Determine the [X, Y] coordinate at the center of the cell enclosing the given text.  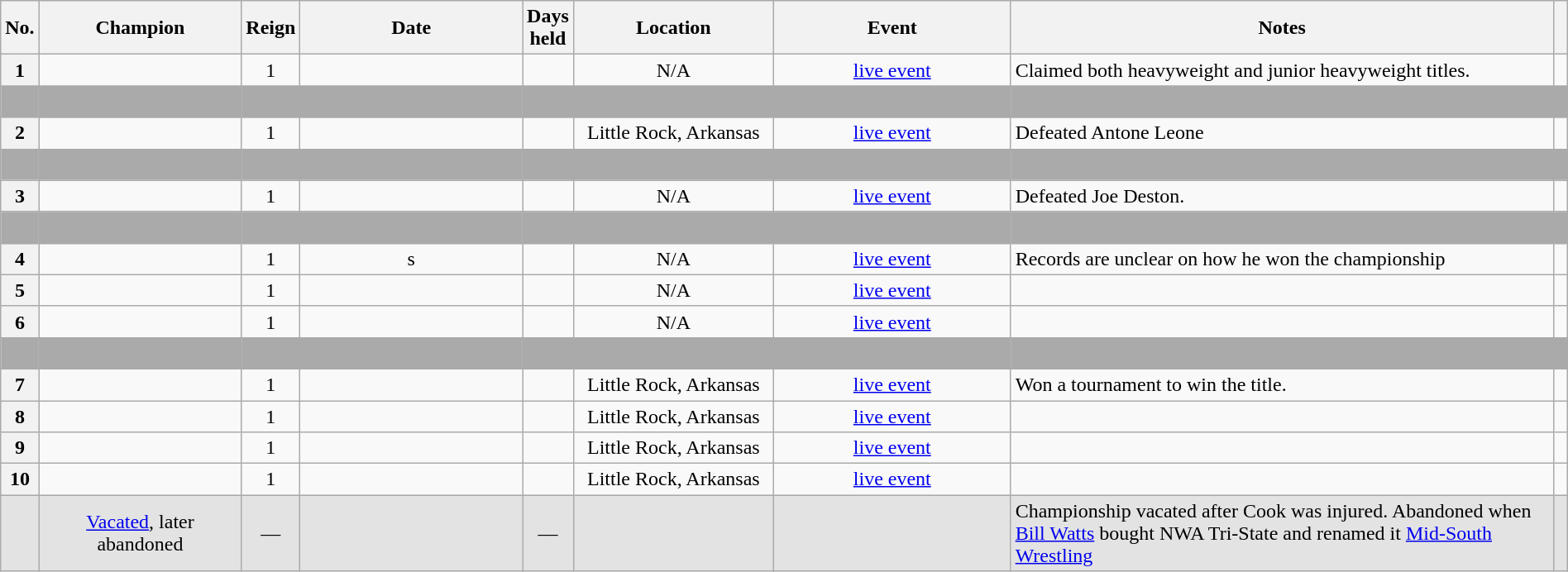
4 [20, 259]
2 [20, 133]
Days held [548, 28]
Won a tournament to win the title. [1282, 384]
Championship vacated after Cook was injured. Abandoned when Bill Watts bought NWA Tri-State and renamed it Mid-South Wrestling [1282, 533]
Location [673, 28]
9 [20, 448]
Reign [271, 28]
Defeated Joe Deston. [1282, 196]
Champion [141, 28]
No. [20, 28]
Notes [1282, 28]
Date [412, 28]
6 [20, 322]
Records are unclear on how he won the championship [1282, 259]
10 [20, 479]
7 [20, 384]
Claimed both heavyweight and junior heavyweight titles. [1282, 70]
3 [20, 196]
Event [892, 28]
s [412, 259]
5 [20, 290]
Vacated, later abandoned [141, 533]
Defeated Antone Leone [1282, 133]
8 [20, 416]
